Locate the cell with the specified text and output its (X, Y) center coordinate. 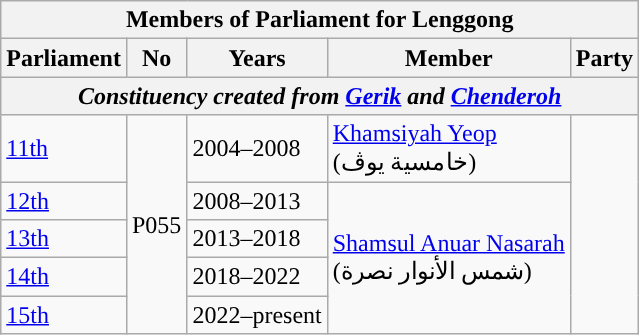
12th (64, 201)
Parliament (64, 58)
2022–present (257, 315)
11th (64, 148)
P055 (156, 224)
2013–2018 (257, 239)
Constituency created from Gerik and Chenderoh (320, 96)
Member (448, 58)
15th (64, 315)
No (156, 58)
2004–2008 (257, 148)
2018–2022 (257, 277)
Party (604, 58)
Years (257, 58)
13th (64, 239)
2008–2013 (257, 201)
Shamsul Anuar Nasarah (شمس الأنوار نصرة) (448, 258)
Members of Parliament for Lenggong (320, 20)
Khamsiyah Yeop (خامسية يوڤ) (448, 148)
14th (64, 277)
